Output the [x, y] coordinate of the center of the cell containing the given text.  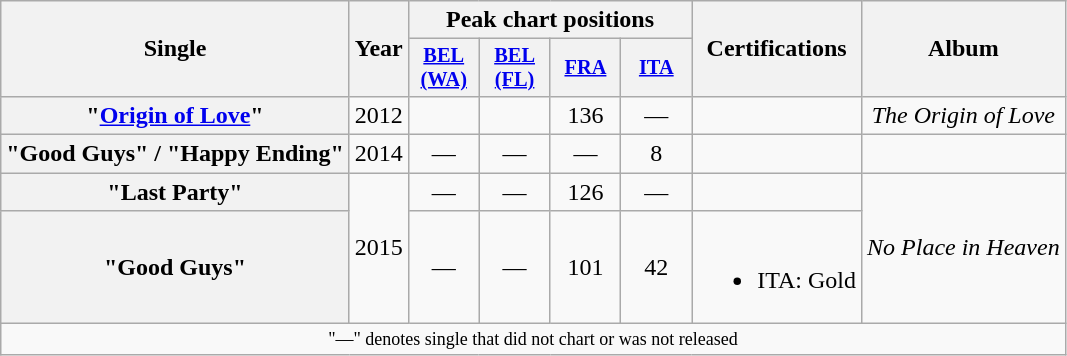
No Place in Heaven [964, 248]
FRA [586, 68]
2012 [378, 115]
"Good Guys" [175, 268]
Single [175, 49]
BEL(WA) [444, 68]
"Good Guys" / "Happy Ending" [175, 154]
Year [378, 49]
"—" denotes single that did not chart or was not released [533, 340]
101 [586, 268]
Peak chart positions [550, 20]
2015 [378, 248]
The Origin of Love [964, 115]
126 [586, 192]
42 [656, 268]
2014 [378, 154]
ITA [656, 68]
Certifications [777, 49]
"Origin of Love" [175, 115]
BEL(FL) [514, 68]
"Last Party" [175, 192]
8 [656, 154]
136 [586, 115]
ITA: Gold [777, 268]
Album [964, 49]
